Return (X, Y) of the center of cell containing provided text 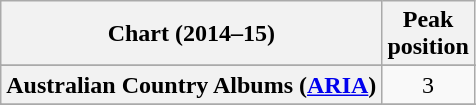
Chart (2014–15) (192, 34)
Peakposition (428, 34)
Australian Country Albums (ARIA) (192, 85)
3 (428, 85)
